Provide the (x, y) coordinate of the cell's center where the given text is located.  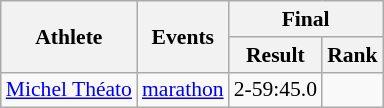
Result (276, 55)
2-59:45.0 (276, 90)
Final (306, 19)
Michel Théato (69, 90)
Rank (352, 55)
Athlete (69, 36)
Events (183, 36)
marathon (183, 90)
